Capture the cell that displays the provided text and extract its (x, y) central coordinate. 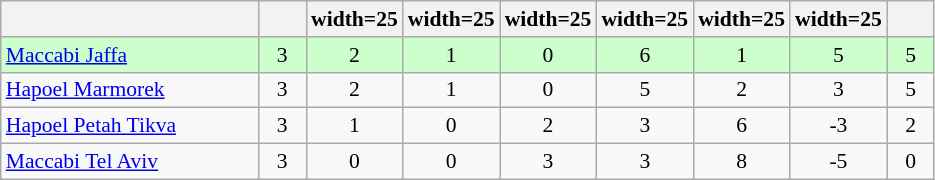
Maccabi Jaffa (130, 55)
Maccabi Tel Aviv (130, 162)
Hapoel Petah Tikva (130, 126)
8 (742, 162)
Hapoel Marmorek (130, 90)
-3 (838, 126)
-5 (838, 162)
